For the text-containing cell, return its midpoint in (x, y) coordinate format. 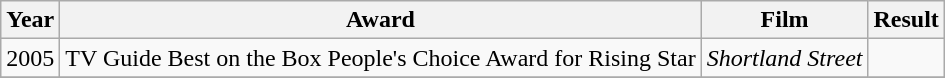
TV Guide Best on the Box People's Choice Award for Rising Star (380, 58)
Award (380, 20)
Shortland Street (784, 58)
Result (906, 20)
Film (784, 20)
2005 (30, 58)
Year (30, 20)
